Capture the cell that displays the provided text and extract its [X, Y] central coordinate. 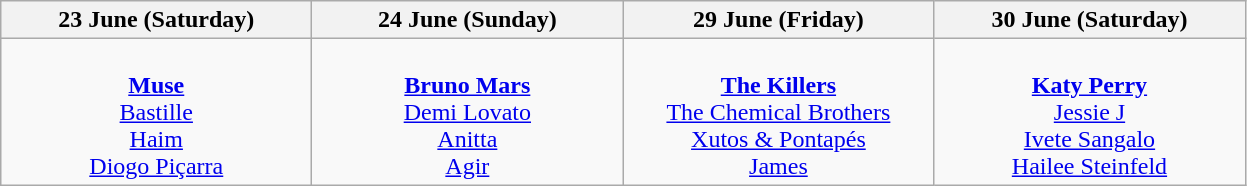
30 June (Saturday) [1090, 20]
24 June (Sunday) [468, 20]
Bruno MarsDemi LovatoAnittaAgir [468, 112]
Katy PerryJessie JIvete SangaloHailee Steinfeld [1090, 112]
23 June (Saturday) [156, 20]
29 June (Friday) [778, 20]
MuseBastilleHaimDiogo Piçarra [156, 112]
The KillersThe Chemical BrothersXutos & PontapésJames [778, 112]
